Identify which cell holds the provided text, then report its [x, y] central coordinate. 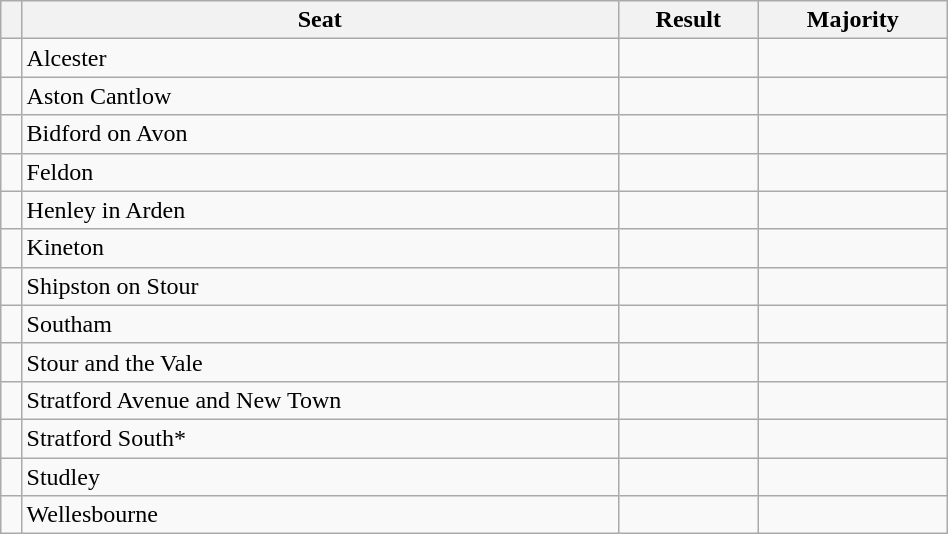
Bidford on Avon [320, 134]
Shipston on Stour [320, 286]
Stratford South* [320, 438]
Alcester [320, 58]
Feldon [320, 172]
Southam [320, 324]
Studley [320, 477]
Henley in Arden [320, 210]
Stratford Avenue and New Town [320, 400]
Result [688, 20]
Stour and the Vale [320, 362]
Aston Cantlow [320, 96]
Majority [852, 20]
Wellesbourne [320, 515]
Kineton [320, 248]
Seat [320, 20]
